Scan for the cell matching the given text and deliver its (X, Y) coordinate at center. 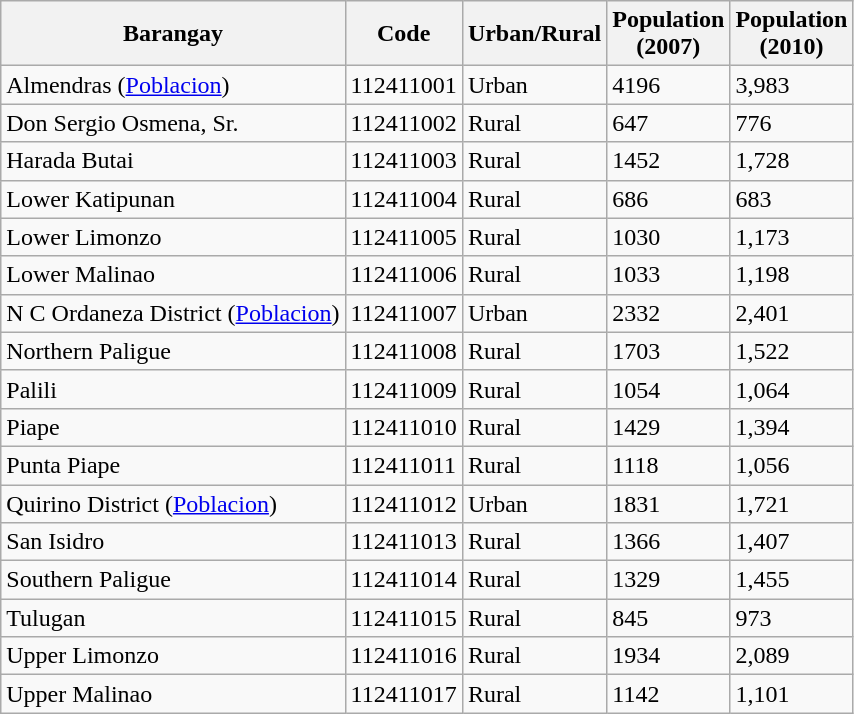
N C Ordaneza District (Poblacion) (173, 313)
1142 (668, 694)
112411012 (404, 503)
686 (668, 199)
1,056 (792, 465)
Population(2007) (668, 34)
Palili (173, 389)
112411016 (404, 656)
Harada Butai (173, 161)
112411014 (404, 580)
1033 (668, 275)
1,198 (792, 275)
112411017 (404, 694)
1429 (668, 427)
2332 (668, 313)
1,407 (792, 542)
1934 (668, 656)
845 (668, 618)
2,401 (792, 313)
1,522 (792, 351)
112411007 (404, 313)
Population(2010) (792, 34)
Upper Malinao (173, 694)
1054 (668, 389)
Lower Malinao (173, 275)
3,983 (792, 85)
1030 (668, 237)
973 (792, 618)
Barangay (173, 34)
1452 (668, 161)
Southern Paligue (173, 580)
112411008 (404, 351)
112411015 (404, 618)
Lower Katipunan (173, 199)
1,721 (792, 503)
Quirino District (Poblacion) (173, 503)
Upper Limonzo (173, 656)
1,455 (792, 580)
Tulugan (173, 618)
Urban/Rural (534, 34)
Code (404, 34)
112411004 (404, 199)
647 (668, 123)
112411006 (404, 275)
Almendras (Poblacion) (173, 85)
776 (792, 123)
1831 (668, 503)
1,394 (792, 427)
112411001 (404, 85)
683 (792, 199)
112411009 (404, 389)
1366 (668, 542)
Piape (173, 427)
1703 (668, 351)
1,064 (792, 389)
Northern Paligue (173, 351)
1118 (668, 465)
Punta Piape (173, 465)
112411003 (404, 161)
112411010 (404, 427)
San Isidro (173, 542)
1,101 (792, 694)
112411005 (404, 237)
1329 (668, 580)
2,089 (792, 656)
1,728 (792, 161)
Lower Limonzo (173, 237)
112411002 (404, 123)
1,173 (792, 237)
112411013 (404, 542)
4196 (668, 85)
112411011 (404, 465)
Don Sergio Osmena, Sr. (173, 123)
